Determine the [X, Y] coordinate at the center of the cell enclosing the given text.  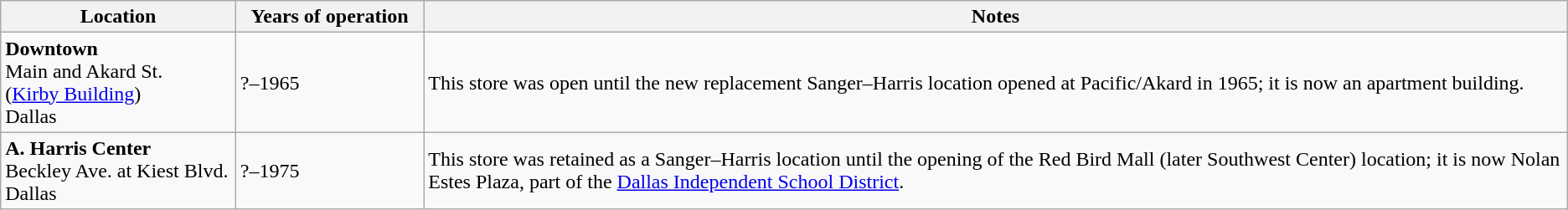
DowntownMain and Akard St.(Kirby Building)Dallas [119, 82]
Notes [995, 17]
Years of operation [329, 17]
Location [119, 17]
?–1965 [329, 82]
This store was open until the new replacement Sanger–Harris location opened at Pacific/Akard in 1965; it is now an apartment building. [995, 82]
?–1975 [329, 171]
A. Harris CenterBeckley Ave. at Kiest Blvd.Dallas [119, 171]
